Return [x, y] of the center of cell containing provided text 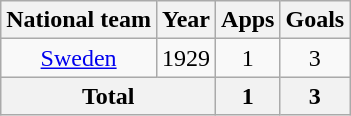
Goals [315, 20]
Sweden [79, 58]
Total [108, 96]
Apps [248, 20]
1929 [186, 58]
Year [186, 20]
National team [79, 20]
